Extract the [x, y] coordinate from the center of the cell holding the provided text.  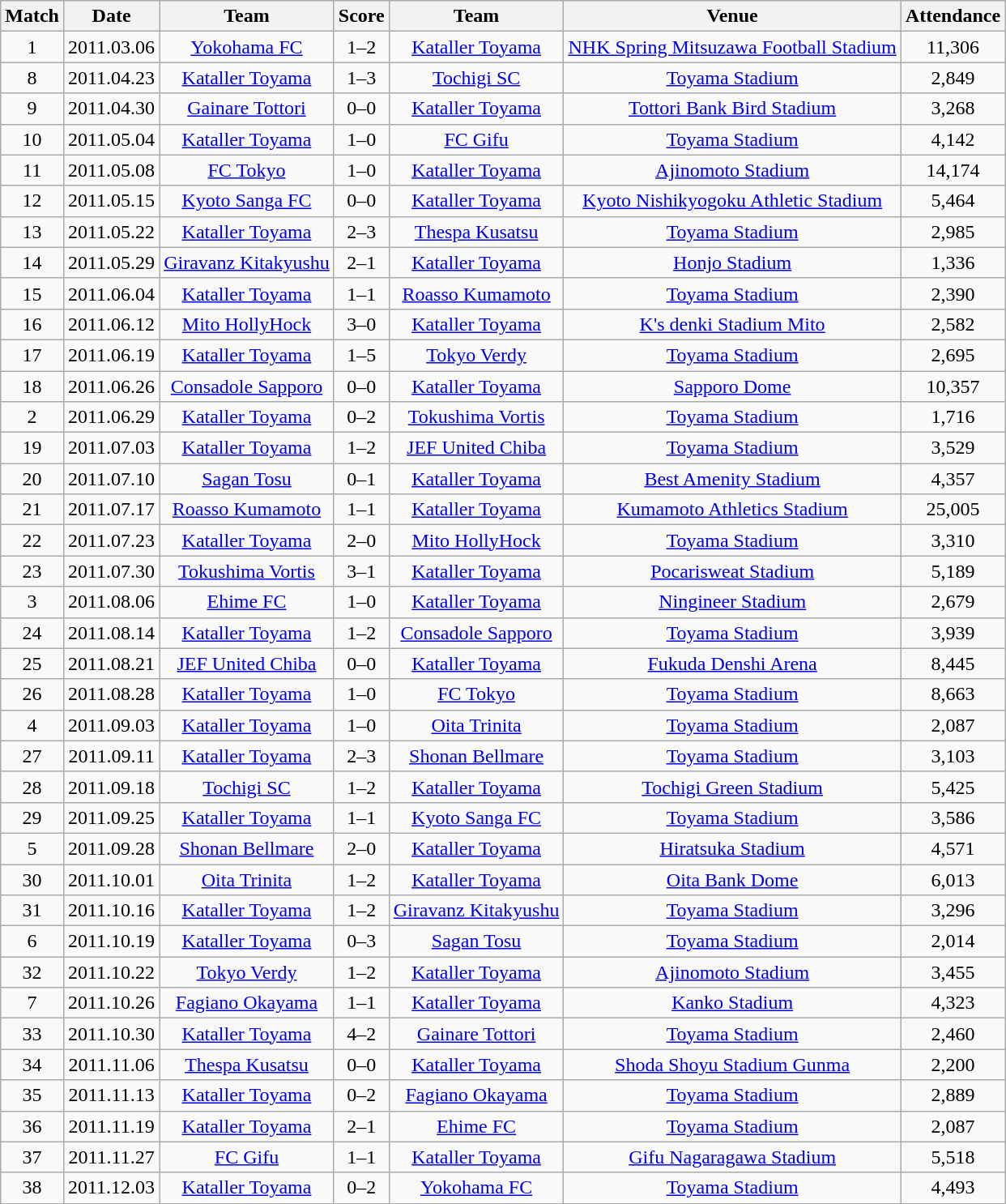
18 [32, 386]
14,174 [953, 170]
3,103 [953, 756]
2011.07.03 [111, 448]
2011.07.10 [111, 479]
1,716 [953, 417]
0–3 [361, 941]
2011.10.01 [111, 879]
2011.08.28 [111, 694]
3–1 [361, 571]
2011.10.26 [111, 1003]
6 [32, 941]
13 [32, 232]
33 [32, 1034]
1–5 [361, 355]
Score [361, 16]
23 [32, 571]
2011.05.15 [111, 201]
2011.08.06 [111, 602]
Kumamoto Athletics Stadium [732, 510]
2011.08.21 [111, 664]
7 [32, 1003]
3–0 [361, 324]
2011.07.23 [111, 540]
3,296 [953, 911]
38 [32, 1188]
2011.09.28 [111, 848]
2011.06.04 [111, 293]
10,357 [953, 386]
8,445 [953, 664]
4,323 [953, 1003]
34 [32, 1065]
29 [32, 818]
5,189 [953, 571]
Venue [732, 16]
35 [32, 1095]
25,005 [953, 510]
2011.06.29 [111, 417]
Honjo Stadium [732, 263]
Gifu Nagaragawa Stadium [732, 1157]
14 [32, 263]
2011.09.11 [111, 756]
2011.11.06 [111, 1065]
2011.05.29 [111, 263]
Sapporo Dome [732, 386]
Fukuda Denshi Arena [732, 664]
4,493 [953, 1188]
36 [32, 1126]
Shoda Shoyu Stadium Gunma [732, 1065]
2 [32, 417]
2011.04.30 [111, 109]
2011.03.06 [111, 47]
5,425 [953, 787]
2,889 [953, 1095]
K's denki Stadium Mito [732, 324]
8,663 [953, 694]
Match [32, 16]
2011.11.19 [111, 1126]
4,357 [953, 479]
2011.11.13 [111, 1095]
16 [32, 324]
2011.06.26 [111, 386]
Kyoto Nishikyogoku Athletic Stadium [732, 201]
2011.09.03 [111, 725]
15 [32, 293]
2011.10.30 [111, 1034]
5,464 [953, 201]
NHK Spring Mitsuzawa Football Stadium [732, 47]
2011.07.30 [111, 571]
Pocarisweat Stadium [732, 571]
2011.11.27 [111, 1157]
5 [32, 848]
22 [32, 540]
12 [32, 201]
2,849 [953, 78]
11 [32, 170]
17 [32, 355]
10 [32, 139]
4–2 [361, 1034]
Oita Bank Dome [732, 879]
4,571 [953, 848]
3 [32, 602]
2011.06.12 [111, 324]
2,014 [953, 941]
2011.07.17 [111, 510]
Date [111, 16]
2011.08.14 [111, 633]
2011.12.03 [111, 1188]
2,695 [953, 355]
3,455 [953, 972]
Tochigi Green Stadium [732, 787]
3,939 [953, 633]
8 [32, 78]
4,142 [953, 139]
Tottori Bank Bird Stadium [732, 109]
1 [32, 47]
2011.10.22 [111, 972]
2,460 [953, 1034]
31 [32, 911]
2011.05.04 [111, 139]
2,200 [953, 1065]
2,679 [953, 602]
2011.09.25 [111, 818]
25 [32, 664]
Kanko Stadium [732, 1003]
11,306 [953, 47]
Ningineer Stadium [732, 602]
2011.04.23 [111, 78]
27 [32, 756]
2011.10.19 [111, 941]
30 [32, 879]
9 [32, 109]
1,336 [953, 263]
3,586 [953, 818]
24 [32, 633]
2,390 [953, 293]
2011.09.18 [111, 787]
Hiratsuka Stadium [732, 848]
2,582 [953, 324]
32 [32, 972]
Attendance [953, 16]
2,985 [953, 232]
1–3 [361, 78]
3,529 [953, 448]
28 [32, 787]
19 [32, 448]
0–1 [361, 479]
2011.10.16 [111, 911]
37 [32, 1157]
4 [32, 725]
2011.06.19 [111, 355]
Best Amenity Stadium [732, 479]
20 [32, 479]
2011.05.22 [111, 232]
3,268 [953, 109]
26 [32, 694]
6,013 [953, 879]
5,518 [953, 1157]
21 [32, 510]
3,310 [953, 540]
2011.05.08 [111, 170]
